Scan for the cell matching the given text and deliver its [x, y] coordinate at center. 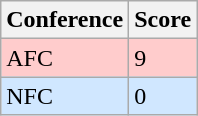
Score [163, 20]
0 [163, 96]
9 [163, 58]
Conference [65, 20]
AFC [65, 58]
NFC [65, 96]
